Return [X, Y] of the center of cell containing provided text 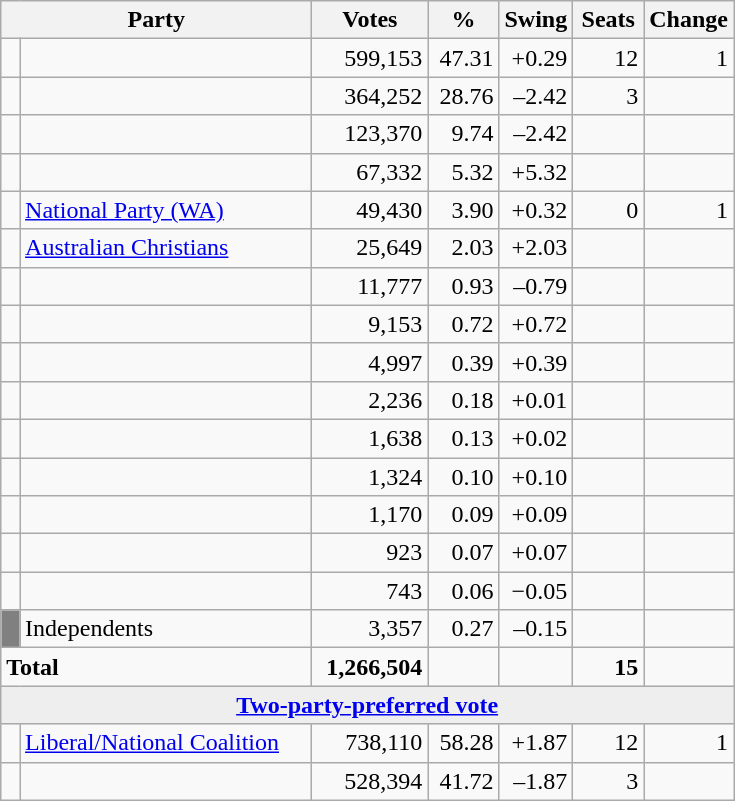
Change [689, 20]
0.18 [464, 400]
528,394 [370, 781]
0.06 [464, 591]
923 [370, 553]
0.93 [464, 286]
+1.87 [536, 743]
–1.87 [536, 781]
Total [156, 667]
National Party (WA) [166, 210]
41.72 [464, 781]
+0.01 [536, 400]
0.72 [464, 324]
Liberal/National Coalition [166, 743]
Seats [608, 20]
599,153 [370, 58]
+0.02 [536, 438]
Votes [370, 20]
+0.07 [536, 553]
+0.10 [536, 477]
Two-party-preferred vote [368, 705]
2.03 [464, 248]
0.10 [464, 477]
+0.09 [536, 515]
47.31 [464, 58]
0.09 [464, 515]
–0.15 [536, 629]
9.74 [464, 134]
% [464, 20]
1,324 [370, 477]
743 [370, 591]
15 [608, 667]
58.28 [464, 743]
3,357 [370, 629]
+0.72 [536, 324]
123,370 [370, 134]
Independents [166, 629]
0.39 [464, 362]
0 [608, 210]
1,638 [370, 438]
+0.32 [536, 210]
−0.05 [536, 591]
5.32 [464, 172]
1,266,504 [370, 667]
25,649 [370, 248]
+2.03 [536, 248]
Australian Christians [166, 248]
Party [156, 20]
0.07 [464, 553]
0.27 [464, 629]
–0.79 [536, 286]
11,777 [370, 286]
28.76 [464, 96]
+5.32 [536, 172]
9,153 [370, 324]
3.90 [464, 210]
2,236 [370, 400]
+0.39 [536, 362]
+0.29 [536, 58]
Swing [536, 20]
364,252 [370, 96]
4,997 [370, 362]
738,110 [370, 743]
1,170 [370, 515]
67,332 [370, 172]
49,430 [370, 210]
0.13 [464, 438]
